Find where the given text appears and provide that cell's center as [X, Y] coordinate. 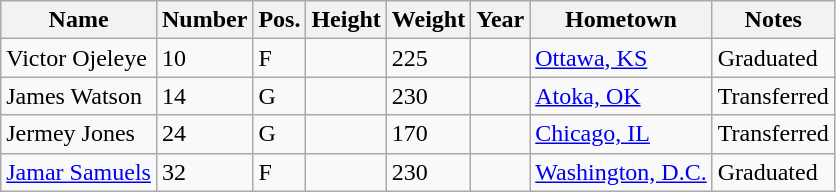
14 [204, 96]
Washington, D.C. [621, 172]
Year [500, 20]
Weight [428, 20]
32 [204, 172]
Jamar Samuels [79, 172]
Notes [773, 20]
225 [428, 58]
Height [346, 20]
Chicago, IL [621, 134]
170 [428, 134]
10 [204, 58]
James Watson [79, 96]
Number [204, 20]
Ottawa, KS [621, 58]
Pos. [280, 20]
Victor Ojeleye [79, 58]
Name [79, 20]
Jermey Jones [79, 134]
Atoka, OK [621, 96]
24 [204, 134]
Hometown [621, 20]
